Determine the [x, y] coordinate at the center of the cell enclosing the given text.  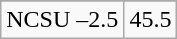
NCSU –2.5 [62, 20]
45.5 [150, 20]
